Determine the (X, Y) coordinate at the center of the cell enclosing the given text.  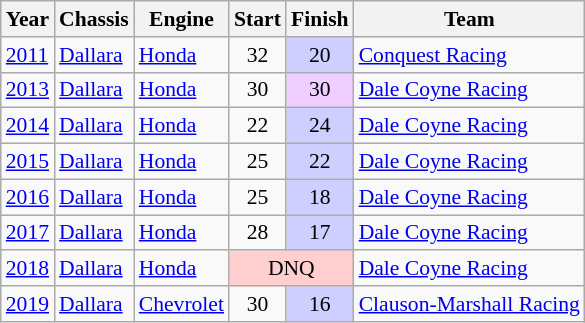
2015 (28, 162)
17 (320, 233)
Chevrolet (182, 304)
2011 (28, 55)
2017 (28, 233)
18 (320, 197)
2016 (28, 197)
24 (320, 126)
2013 (28, 90)
Conquest Racing (470, 55)
Start (258, 19)
32 (258, 55)
Chassis (94, 19)
Team (470, 19)
2019 (28, 304)
DNQ (292, 269)
2018 (28, 269)
28 (258, 233)
Clauson-Marshall Racing (470, 304)
20 (320, 55)
Engine (182, 19)
16 (320, 304)
Finish (320, 19)
Year (28, 19)
2014 (28, 126)
